Identify which cell holds the provided text, then report its [X, Y] central coordinate. 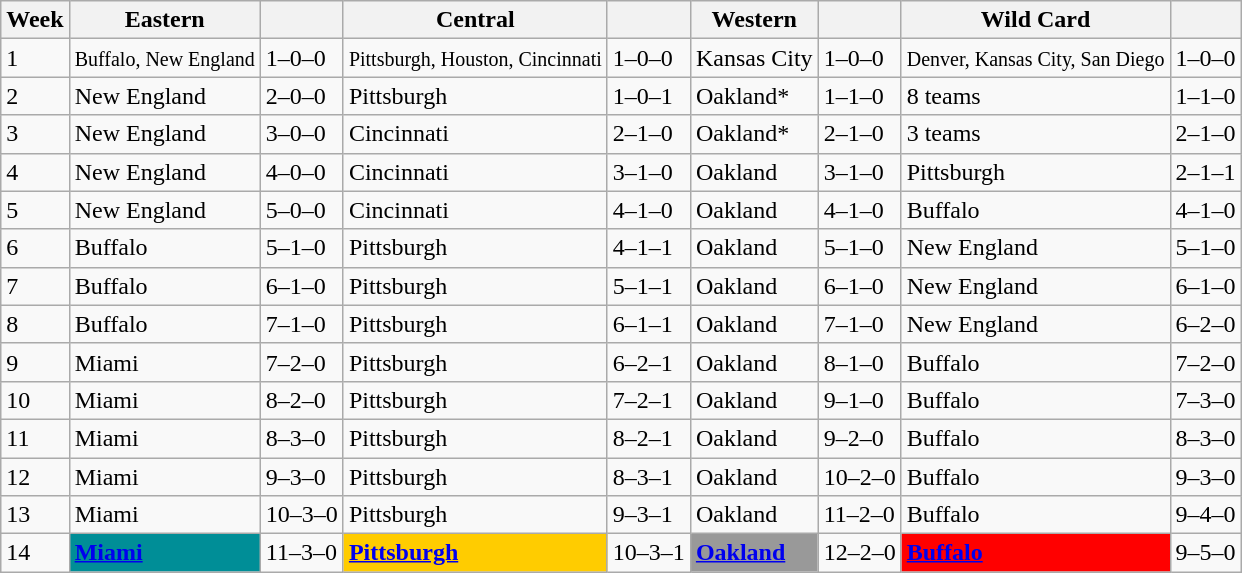
9–1–0 [860, 400]
6 [35, 248]
Western [754, 20]
6–2–0 [1206, 324]
13 [35, 515]
8 teams [1036, 96]
4–0–0 [302, 172]
8–2–0 [302, 400]
10–3–0 [302, 515]
1–0–1 [648, 96]
8 [35, 324]
9 [35, 362]
11 [35, 438]
10 [35, 400]
3 [35, 134]
4–1–1 [648, 248]
9–5–0 [1206, 553]
Week [35, 20]
9–4–0 [1206, 515]
8–3–1 [648, 477]
3 teams [1036, 134]
2 [35, 96]
7–3–0 [1206, 400]
11–2–0 [860, 515]
5–0–0 [302, 210]
7–2–1 [648, 400]
7 [35, 286]
6–2–1 [648, 362]
Denver, Kansas City, San Diego [1036, 58]
2–1–1 [1206, 172]
12–2–0 [860, 553]
11–3–0 [302, 553]
8–1–0 [860, 362]
2–0–0 [302, 96]
9–3–1 [648, 515]
1 [35, 58]
5–1–1 [648, 286]
8–2–1 [648, 438]
12 [35, 477]
5 [35, 210]
Central [475, 20]
Kansas City [754, 58]
Eastern [164, 20]
10–3–1 [648, 553]
10–2–0 [860, 477]
3–0–0 [302, 134]
Wild Card [1036, 20]
Pittsburgh, Houston, Cincinnati [475, 58]
9–2–0 [860, 438]
14 [35, 553]
4 [35, 172]
6–1–1 [648, 324]
Buffalo, New England [164, 58]
